Scan for the cell matching the given text and deliver its [x, y] coordinate at center. 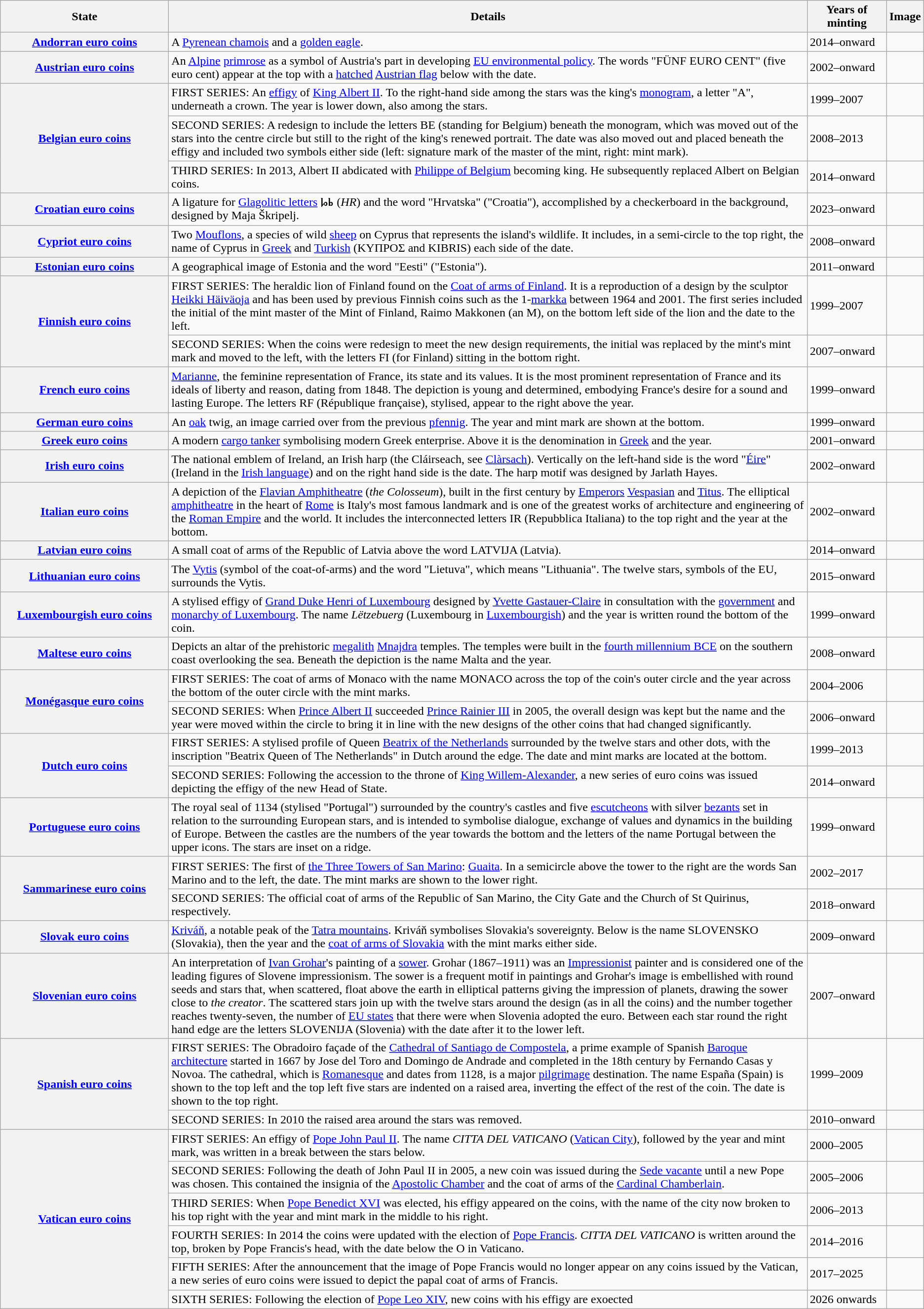
Details [488, 17]
Image [905, 17]
Luxembourgish euro coins [85, 615]
2006–onward [847, 718]
2001–onward [847, 441]
Cypriot euro coins [85, 241]
The Vytis (symbol of the coat-of-arms) and the word "Lietuva", which means "Lithuania". The twelve stars, symbols of the EU, surrounds the Vytis. [488, 576]
Lithuanian euro coins [85, 576]
Andorran euro coins [85, 42]
2018–onward [847, 904]
2006–2013 [847, 1209]
Italian euro coins [85, 511]
THIRD SERIES: In 2013, Albert II abdicated with Philippe of Belgium becoming king. He subsequently replaced Albert on Belgian coins. [488, 177]
2005–2006 [847, 1178]
Croatian euro coins [85, 209]
Slovak euro coins [85, 937]
Vatican euro coins [85, 1219]
Finnish euro coins [85, 321]
SIXTH SERIES: Following the election of Pope Leo XIV, new coins with his effigy are exoected [488, 1299]
Irish euro coins [85, 466]
Monégasque euro coins [85, 701]
SECOND SERIES: The official coat of arms of the Republic of San Marino, the City Gate and the Church of St Quirinus, respectively. [488, 904]
2026 onwards [847, 1299]
State [85, 17]
Greek euro coins [85, 441]
Austrian euro coins [85, 67]
1999–2013 [847, 749]
2002–2017 [847, 873]
2000–2005 [847, 1145]
SECOND SERIES: In 2010 the raised area around the stars was removed. [488, 1120]
Years of minting [847, 17]
An oak twig, an image carried over from the previous pfennig. The year and mint mark are shown at the bottom. [488, 422]
Slovenian euro coins [85, 995]
2008–2013 [847, 138]
A geographical image of Estonia and the word "Eesti" ("Estonia"). [488, 267]
2015–onward [847, 576]
A modern cargo tanker symbolising modern Greek enterprise. Above it is the denomination in Greek and the year. [488, 441]
Estonian euro coins [85, 267]
Latvian euro coins [85, 550]
1999–2009 [847, 1075]
2009–onward [847, 937]
Maltese euro coins [85, 654]
2010–onward [847, 1120]
A small coat of arms of the Republic of Latvia above the word LATVIJA (Latvia). [488, 550]
Sammarinese euro coins [85, 888]
German euro coins [85, 422]
Portuguese euro coins [85, 827]
2017–2025 [847, 1273]
Dutch euro coins [85, 766]
2023–onward [847, 209]
2011–onward [847, 267]
2004–2006 [847, 685]
2014–2016 [847, 1242]
Belgian euro coins [85, 138]
A Pyrenean chamois and a golden eagle. [488, 42]
Spanish euro coins [85, 1084]
French euro coins [85, 389]
